Output the [x, y] coordinate of the center of the cell containing the given text.  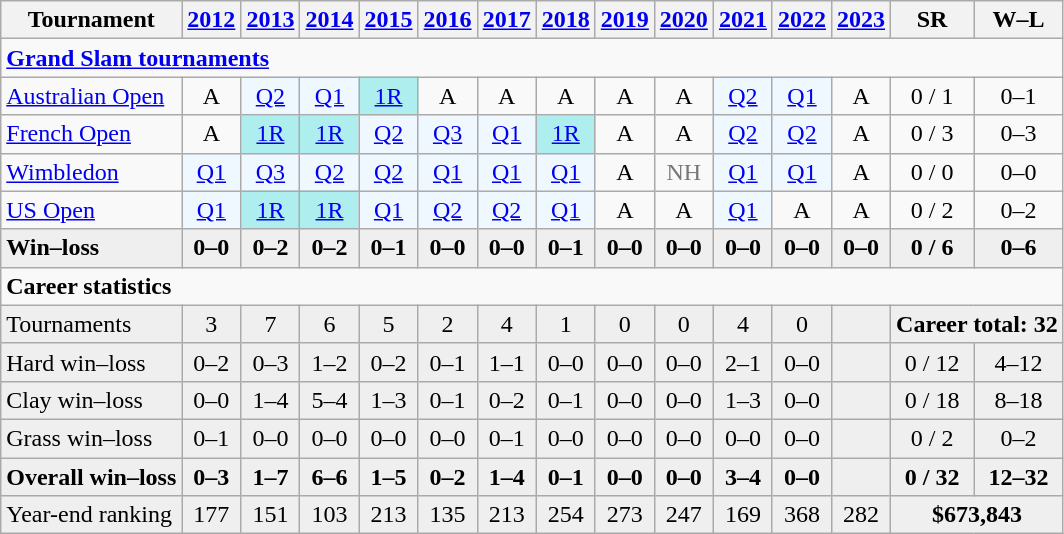
6 [330, 324]
0 / 32 [932, 477]
Year-end ranking [92, 515]
7 [270, 324]
Overall win–loss [92, 477]
Grand Slam tournaments [532, 58]
2013 [270, 20]
0 / 12 [932, 362]
2016 [448, 20]
103 [330, 515]
NH [684, 172]
W–L [1019, 20]
177 [212, 515]
4–12 [1019, 362]
2021 [742, 20]
0 / 18 [932, 400]
Wimbledon [92, 172]
8–18 [1019, 400]
368 [802, 515]
151 [270, 515]
12–32 [1019, 477]
6–6 [330, 477]
Hard win–loss [92, 362]
273 [624, 515]
Career total: 32 [978, 324]
0 / 3 [932, 134]
Win–loss [92, 248]
0–6 [1019, 248]
Grass win–loss [92, 438]
1 [566, 324]
Clay win–loss [92, 400]
2018 [566, 20]
1–5 [388, 477]
254 [566, 515]
1–7 [270, 477]
0 / 1 [932, 96]
1–2 [330, 362]
3 [212, 324]
247 [684, 515]
2023 [862, 20]
US Open [92, 210]
2014 [330, 20]
282 [862, 515]
0 / 0 [932, 172]
5 [388, 324]
2015 [388, 20]
French Open [92, 134]
2–1 [742, 362]
5–4 [330, 400]
3–4 [742, 477]
2017 [506, 20]
2022 [802, 20]
0 / 6 [932, 248]
$673,843 [978, 515]
SR [932, 20]
1–1 [506, 362]
Tournaments [92, 324]
Australian Open [92, 96]
135 [448, 515]
2012 [212, 20]
169 [742, 515]
2019 [624, 20]
2020 [684, 20]
Tournament [92, 20]
2 [448, 324]
Career statistics [532, 286]
